Pinpoint the cell where the given text exists, returning its (X, Y) midpoint coordinate. 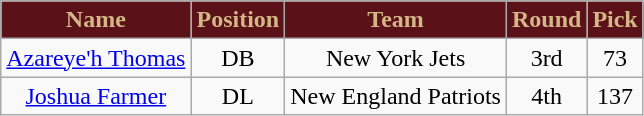
DL (238, 96)
4th (546, 96)
DB (238, 58)
Round (546, 20)
73 (615, 58)
3rd (546, 58)
New England Patriots (396, 96)
New York Jets (396, 58)
Position (238, 20)
Joshua Farmer (96, 96)
Team (396, 20)
Pick (615, 20)
Azareye'h Thomas (96, 58)
137 (615, 96)
Name (96, 20)
